Extract the [X, Y] coordinate from the center of the cell holding the provided text.  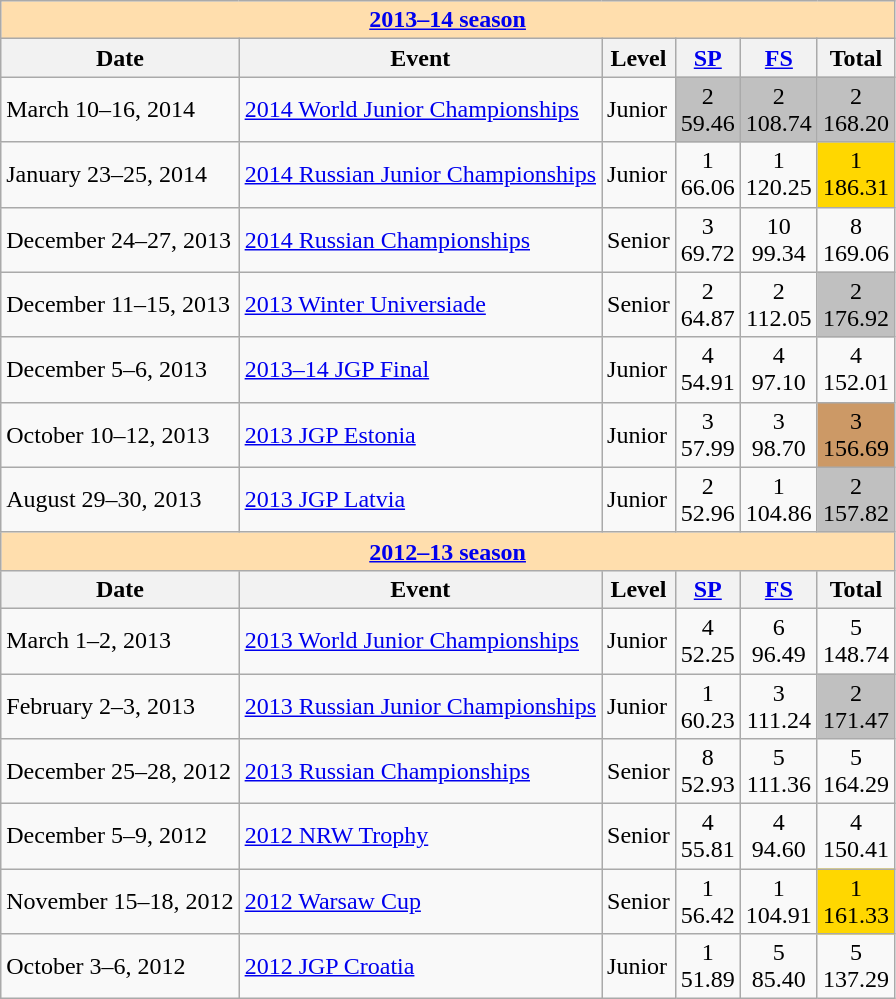
2012 Warsaw Cup [420, 902]
4 152.01 [856, 370]
1 104.86 [778, 500]
8 169.06 [856, 240]
December 25–28, 2012 [120, 772]
5 137.29 [856, 966]
March 1–2, 2013 [120, 640]
December 5–9, 2012 [120, 836]
2 112.05 [778, 304]
2013 JGP Estonia [420, 434]
October 10–12, 2013 [120, 434]
3 111.24 [778, 706]
2012–13 season [448, 551]
1 56.42 [708, 902]
1 104.91 [778, 902]
10 99.34 [778, 240]
4 97.10 [778, 370]
2 52.96 [708, 500]
5 111.36 [778, 772]
2014 Russian Junior Championships [420, 174]
January 23–25, 2014 [120, 174]
4 94.60 [778, 836]
2 171.47 [856, 706]
February 2–3, 2013 [120, 706]
4 54.91 [708, 370]
2 59.46 [708, 110]
November 15–18, 2012 [120, 902]
4 55.81 [708, 836]
2 176.92 [856, 304]
2 64.87 [708, 304]
3 156.69 [856, 434]
5 148.74 [856, 640]
5 164.29 [856, 772]
1 186.31 [856, 174]
December 5–6, 2013 [120, 370]
8 52.93 [708, 772]
2013 JGP Latvia [420, 500]
2012 NRW Trophy [420, 836]
1 120.25 [778, 174]
March 10–16, 2014 [120, 110]
2014 World Junior Championships [420, 110]
2013 Russian Junior Championships [420, 706]
2013 Russian Championships [420, 772]
2013–14 JGP Final [420, 370]
1 66.06 [708, 174]
1 161.33 [856, 902]
5 85.40 [778, 966]
2 168.20 [856, 110]
3 69.72 [708, 240]
4 150.41 [856, 836]
6 96.49 [778, 640]
December 11–15, 2013 [120, 304]
2 157.82 [856, 500]
December 24–27, 2013 [120, 240]
August 29–30, 2013 [120, 500]
October 3–6, 2012 [120, 966]
2014 Russian Championships [420, 240]
2 108.74 [778, 110]
1 60.23 [708, 706]
2013 World Junior Championships [420, 640]
4 52.25 [708, 640]
1 51.89 [708, 966]
2012 JGP Croatia [420, 966]
3 57.99 [708, 434]
2013–14 season [448, 20]
2013 Winter Universiade [420, 304]
3 98.70 [778, 434]
